Extract the (x, y) coordinate from the center of the cell holding the provided text.  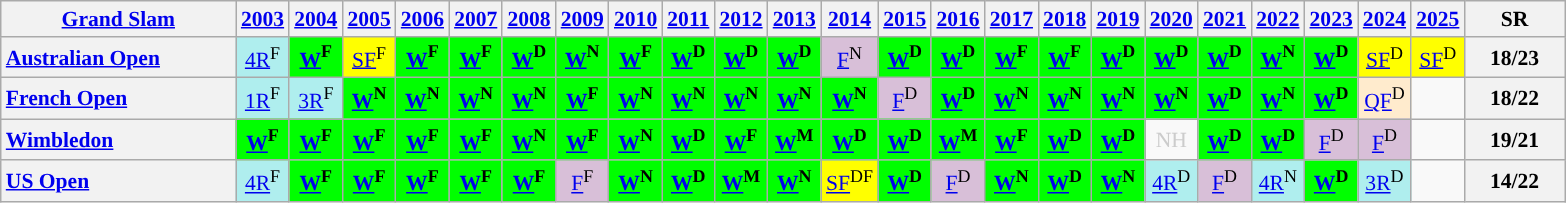
SFDF (850, 182)
19/21 (1514, 140)
18/22 (1514, 98)
14/22 (1514, 182)
1RF (262, 98)
Wimbledon (118, 140)
US Open (118, 182)
SR (1514, 19)
2003 (262, 19)
2023 (1332, 19)
2015 (904, 19)
French Open (118, 98)
2016 (958, 19)
2013 (794, 19)
2012 (740, 19)
2007 (476, 19)
QFD (1384, 98)
FN (850, 58)
2017 (1012, 19)
4RN (1278, 182)
NH (1172, 140)
Australian Open (118, 58)
2024 (1384, 19)
2025 (1438, 19)
3RF (316, 98)
2018 (1064, 19)
2022 (1278, 19)
2004 (316, 19)
2014 (850, 19)
2005 (368, 19)
FF (582, 182)
2020 (1172, 19)
2019 (1118, 19)
2006 (422, 19)
4RD (1172, 182)
3RD (1384, 182)
2010 (636, 19)
2021 (1224, 19)
Grand Slam (118, 19)
SFF (368, 58)
18/23 (1514, 58)
2011 (688, 19)
2009 (582, 19)
2008 (528, 19)
